Pinpoint the cell where the given text exists, returning its [X, Y] midpoint coordinate. 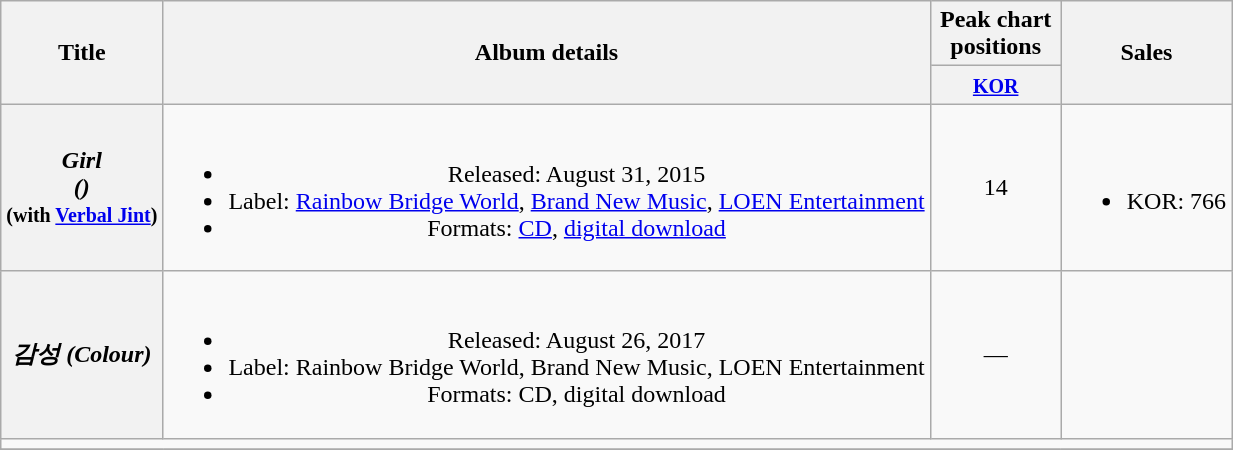
Peak chart positions [996, 34]
KOR: 766 [1146, 188]
감성 (Colour) [82, 354]
KOR [996, 85]
Album details [546, 52]
Title [82, 52]
14 [996, 188]
Released: August 31, 2015Label: Rainbow Bridge World, Brand New Music, LOEN EntertainmentFormats: CD, digital download [546, 188]
— [996, 354]
Released: August 26, 2017Label: Rainbow Bridge World, Brand New Music, LOEN EntertainmentFormats: CD, digital download [546, 354]
Girl()(with Verbal Jint) [82, 188]
Sales [1146, 52]
